Detect which cell encompasses the target text, then output its [x, y] center coordinate. 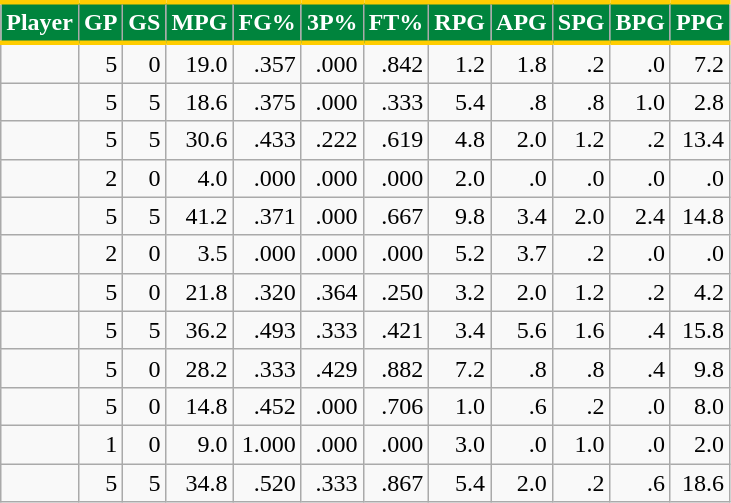
.842 [396, 63]
.667 [396, 216]
5.2 [460, 254]
1.000 [267, 444]
13.4 [700, 140]
3.0 [460, 444]
.320 [267, 292]
28.2 [200, 368]
30.6 [200, 140]
41.2 [200, 216]
FT% [396, 22]
.364 [332, 292]
3.2 [460, 292]
.222 [332, 140]
BPG [640, 22]
RPG [460, 22]
GP [100, 22]
2.4 [640, 216]
.375 [267, 102]
15.8 [700, 330]
.371 [267, 216]
9.0 [200, 444]
4.2 [700, 292]
FG% [267, 22]
.357 [267, 63]
1.6 [581, 330]
.250 [396, 292]
APG [522, 22]
SPG [581, 22]
3P% [332, 22]
Player [40, 22]
.452 [267, 406]
.706 [396, 406]
.421 [396, 330]
3.7 [522, 254]
.493 [267, 330]
4.0 [200, 178]
19.0 [200, 63]
36.2 [200, 330]
.433 [267, 140]
.867 [396, 483]
4.8 [460, 140]
.619 [396, 140]
3.5 [200, 254]
.882 [396, 368]
34.8 [200, 483]
1 [100, 444]
MPG [200, 22]
2.8 [700, 102]
GS [144, 22]
5.6 [522, 330]
.429 [332, 368]
PPG [700, 22]
1.8 [522, 63]
21.8 [200, 292]
8.0 [700, 406]
.520 [267, 483]
